From the cell containing the given text, extract its center point as [X, Y] coordinate. 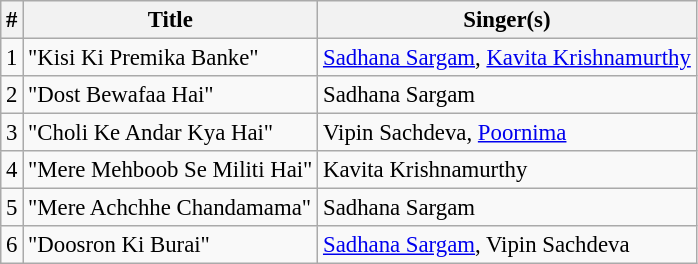
Vipin Sachdeva, Poornima [507, 133]
"Dost Bewafaa Hai" [170, 95]
Sadhana Sargam, Kavita Krishnamurthy [507, 58]
"Choli Ke Andar Kya Hai" [170, 133]
3 [12, 133]
Kavita Krishnamurthy [507, 170]
"Doosron Ki Burai" [170, 245]
# [12, 20]
2 [12, 95]
1 [12, 58]
4 [12, 170]
"Mere Mehboob Se Militi Hai" [170, 170]
5 [12, 208]
6 [12, 245]
"Mere Achchhe Chandamama" [170, 208]
Title [170, 20]
Singer(s) [507, 20]
"Kisi Ki Premika Banke" [170, 58]
Sadhana Sargam, Vipin Sachdeva [507, 245]
